Return [X, Y] of the center of cell containing provided text 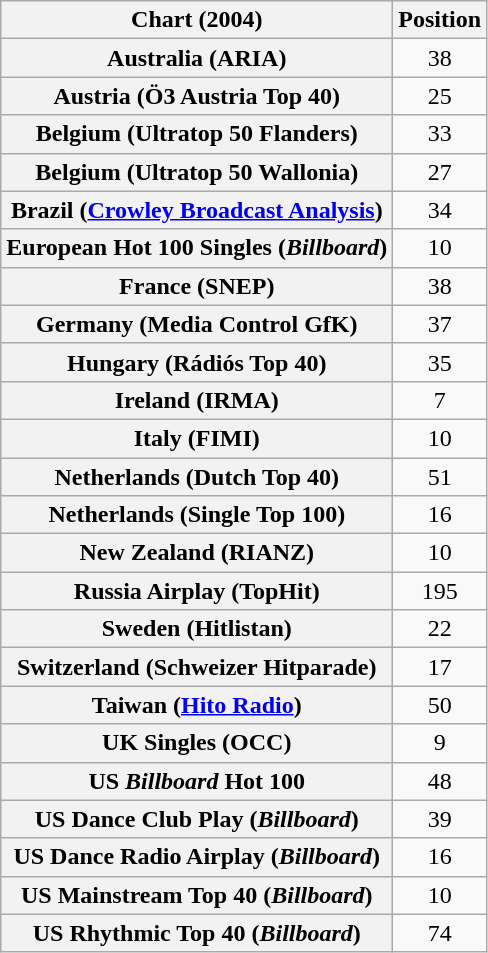
48 [440, 781]
Russia Airplay (TopHit) [197, 591]
Brazil (Crowley Broadcast Analysis) [197, 210]
US Billboard Hot 100 [197, 781]
74 [440, 933]
17 [440, 667]
35 [440, 362]
Italy (FIMI) [197, 438]
Germany (Media Control GfK) [197, 324]
France (SNEP) [197, 286]
39 [440, 819]
22 [440, 629]
US Dance Radio Airplay (Billboard) [197, 857]
US Rhythmic Top 40 (Billboard) [197, 933]
Ireland (IRMA) [197, 400]
Netherlands (Dutch Top 40) [197, 477]
Sweden (Hitlistan) [197, 629]
50 [440, 705]
37 [440, 324]
27 [440, 172]
US Mainstream Top 40 (Billboard) [197, 895]
9 [440, 743]
33 [440, 134]
195 [440, 591]
New Zealand (RIANZ) [197, 553]
51 [440, 477]
Netherlands (Single Top 100) [197, 515]
UK Singles (OCC) [197, 743]
Chart (2004) [197, 20]
Hungary (Rádiós Top 40) [197, 362]
34 [440, 210]
Australia (ARIA) [197, 58]
European Hot 100 Singles (Billboard) [197, 248]
7 [440, 400]
US Dance Club Play (Billboard) [197, 819]
25 [440, 96]
Belgium (Ultratop 50 Flanders) [197, 134]
Austria (Ö3 Austria Top 40) [197, 96]
Switzerland (Schweizer Hitparade) [197, 667]
Belgium (Ultratop 50 Wallonia) [197, 172]
Taiwan (Hito Radio) [197, 705]
Position [440, 20]
